Scan for the cell matching the given text and deliver its (X, Y) coordinate at center. 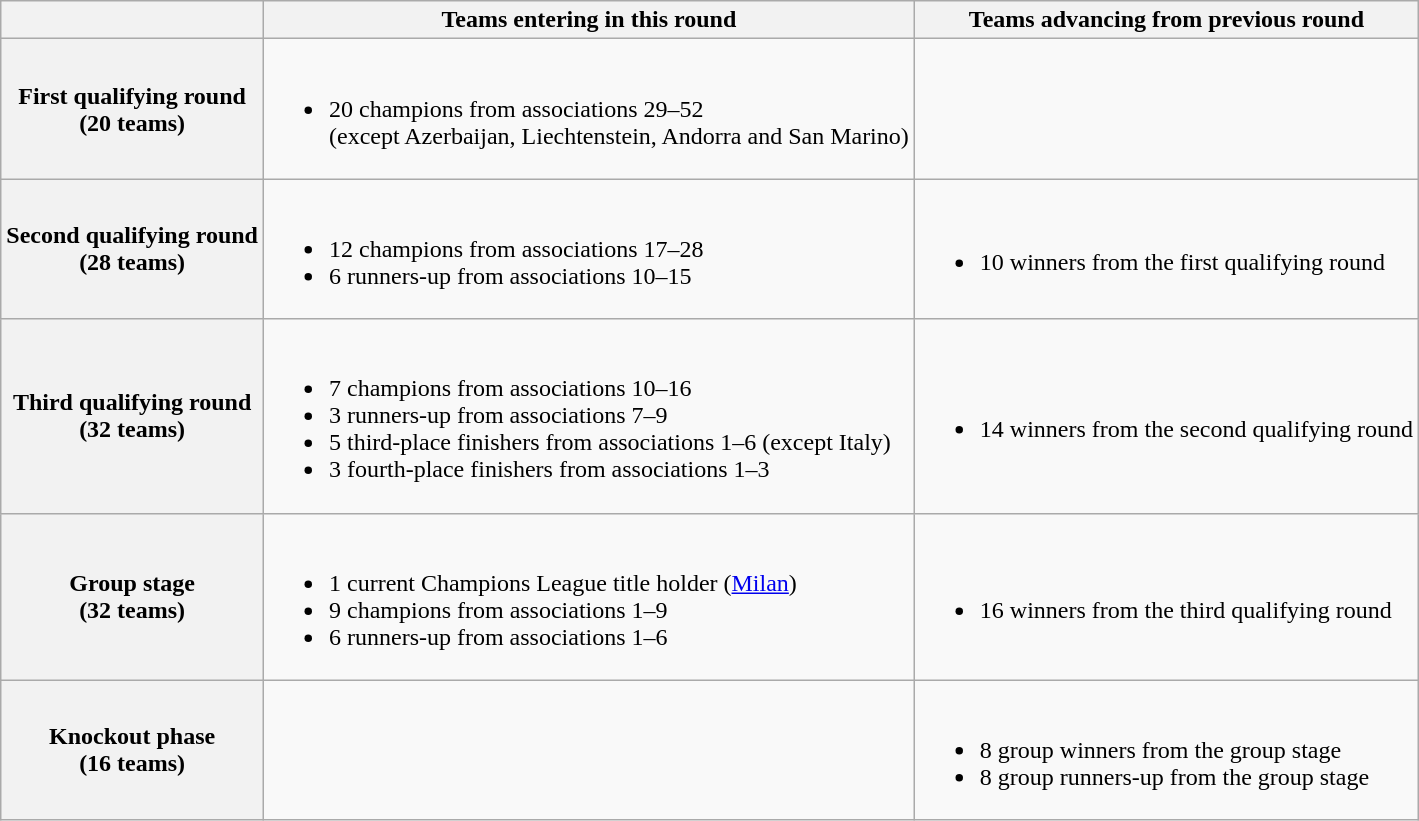
20 champions from associations 29–52(except Azerbaijan, Liechtenstein, Andorra and San Marino) (588, 109)
Second qualifying round(28 teams) (132, 249)
8 group winners from the group stage8 group runners-up from the group stage (1166, 750)
First qualifying round(20 teams) (132, 109)
12 champions from associations 17–286 runners-up from associations 10–15 (588, 249)
14 winners from the second qualifying round (1166, 416)
Teams advancing from previous round (1166, 20)
Third qualifying round(32 teams) (132, 416)
Knockout phase(16 teams) (132, 750)
1 current Champions League title holder (Milan)9 champions from associations 1–96 runners-up from associations 1–6 (588, 596)
Teams entering in this round (588, 20)
10 winners from the first qualifying round (1166, 249)
16 winners from the third qualifying round (1166, 596)
Group stage(32 teams) (132, 596)
